From the cell containing the given text, extract its center point as [X, Y] coordinate. 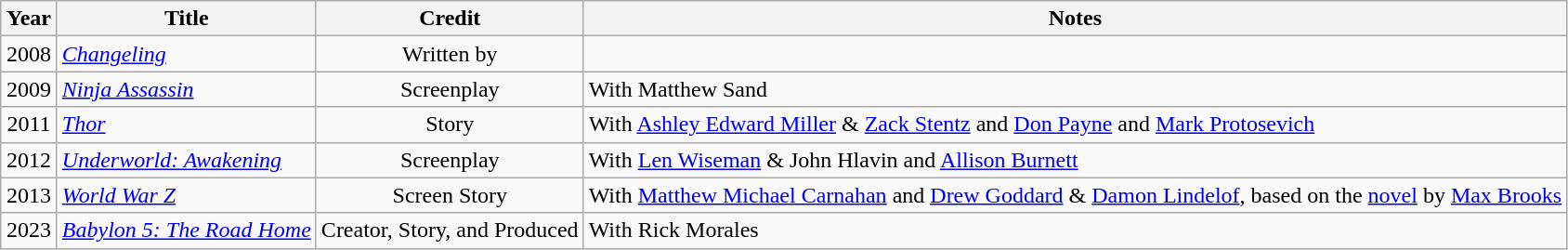
Story [450, 125]
Babylon 5: The Road Home [186, 230]
2008 [30, 54]
Year [30, 19]
Underworld: Awakening [186, 160]
Written by [450, 54]
With Len Wiseman & John Hlavin and Allison Burnett [1076, 160]
With Matthew Sand [1076, 89]
Credit [450, 19]
2009 [30, 89]
Title [186, 19]
2011 [30, 125]
Ninja Assassin [186, 89]
With Rick Morales [1076, 230]
Screen Story [450, 195]
Notes [1076, 19]
2012 [30, 160]
With Matthew Michael Carnahan and Drew Goddard & Damon Lindelof, based on the novel by Max Brooks [1076, 195]
With Ashley Edward Miller & Zack Stentz and Don Payne and Mark Protosevich [1076, 125]
World War Z [186, 195]
Changeling [186, 54]
Creator, Story, and Produced [450, 230]
2013 [30, 195]
2023 [30, 230]
Thor [186, 125]
